Provide the [X, Y] coordinate of the cell's center where the given text is located.  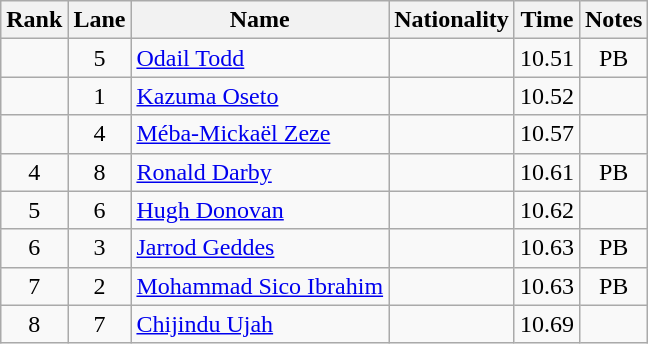
10.57 [546, 134]
Name [260, 20]
10.69 [546, 324]
Jarrod Geddes [260, 248]
2 [100, 286]
Nationality [452, 20]
Time [546, 20]
Méba-Mickaël Zeze [260, 134]
Kazuma Oseto [260, 96]
10.51 [546, 58]
1 [100, 96]
Lane [100, 20]
Mohammad Sico Ibrahim [260, 286]
Notes [613, 20]
Odail Todd [260, 58]
10.62 [546, 210]
Ronald Darby [260, 172]
10.52 [546, 96]
3 [100, 248]
10.61 [546, 172]
Rank [34, 20]
Hugh Donovan [260, 210]
Chijindu Ujah [260, 324]
